Capture the cell that displays the provided text and extract its (X, Y) central coordinate. 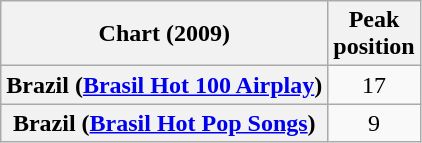
Chart (2009) (164, 34)
17 (374, 85)
Brazil (Brasil Hot 100 Airplay) (164, 85)
9 (374, 123)
Peakposition (374, 34)
Brazil (Brasil Hot Pop Songs) (164, 123)
